Extract the [X, Y] coordinate from the center of the cell holding the provided text.  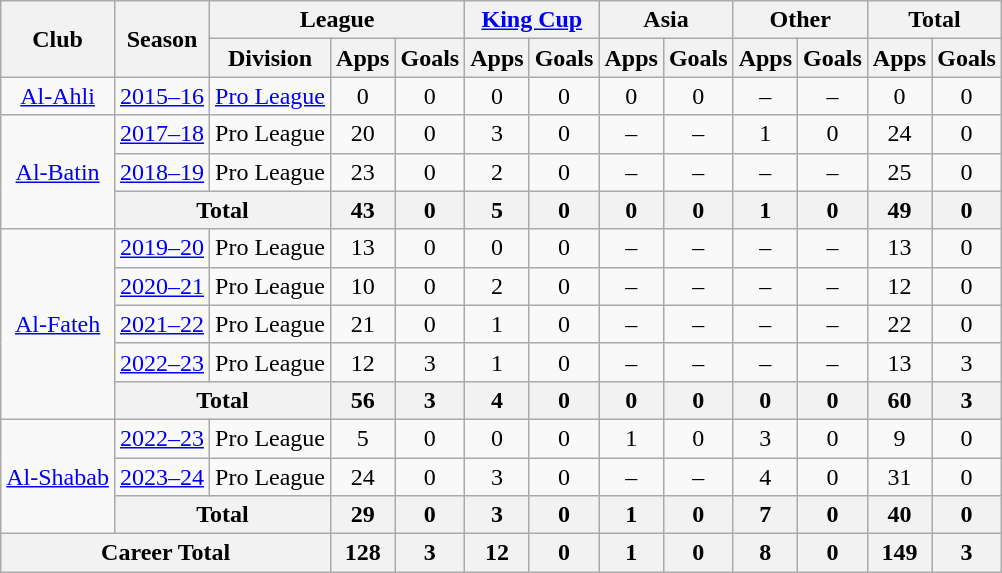
56 [363, 400]
Al-Batin [58, 172]
Asia [666, 20]
40 [899, 515]
49 [899, 210]
25 [899, 172]
Division [270, 58]
League [338, 20]
2015–16 [162, 96]
22 [899, 324]
Season [162, 39]
2021–22 [162, 324]
20 [363, 134]
2018–19 [162, 172]
149 [899, 553]
2023–24 [162, 477]
2017–18 [162, 134]
Career Total [166, 553]
Other [800, 20]
Al-Ahli [58, 96]
43 [363, 210]
21 [363, 324]
31 [899, 477]
Al-Shabab [58, 476]
2020–21 [162, 286]
60 [899, 400]
Club [58, 39]
10 [363, 286]
9 [899, 438]
King Cup [532, 20]
Al-Fateh [58, 324]
29 [363, 515]
7 [765, 515]
2019–20 [162, 248]
23 [363, 172]
128 [363, 553]
8 [765, 553]
